Output the (X, Y) coordinate of the center of the cell containing the given text.  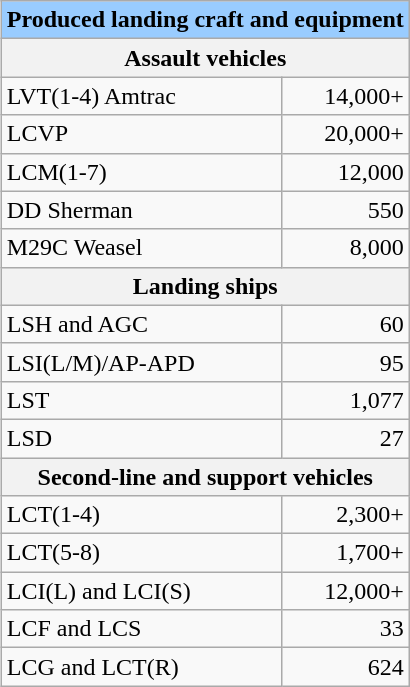
1,700+ (346, 553)
20,000+ (346, 134)
Second-line and support vehicles (205, 477)
1,077 (346, 400)
LCI(L) and LCI(S) (141, 591)
33 (346, 629)
624 (346, 667)
Landing ships (205, 286)
LVT(1-4) Amtrac (141, 96)
Assault vehicles (205, 58)
14,000+ (346, 96)
LCT(1-4) (141, 515)
LCM(1-7) (141, 172)
95 (346, 362)
DD Sherman (141, 210)
27 (346, 438)
2,300+ (346, 515)
LCVP (141, 134)
M29C Weasel (141, 248)
8,000 (346, 248)
LSH and AGC (141, 324)
LCF and LCS (141, 629)
Produced landing craft and equipment (205, 20)
LCG and LCT(R) (141, 667)
12,000+ (346, 591)
60 (346, 324)
550 (346, 210)
LST (141, 400)
LSI(L/M)/AP-APD (141, 362)
12,000 (346, 172)
LSD (141, 438)
LCT(5-8) (141, 553)
